Capture the cell that displays the provided text and extract its [X, Y] central coordinate. 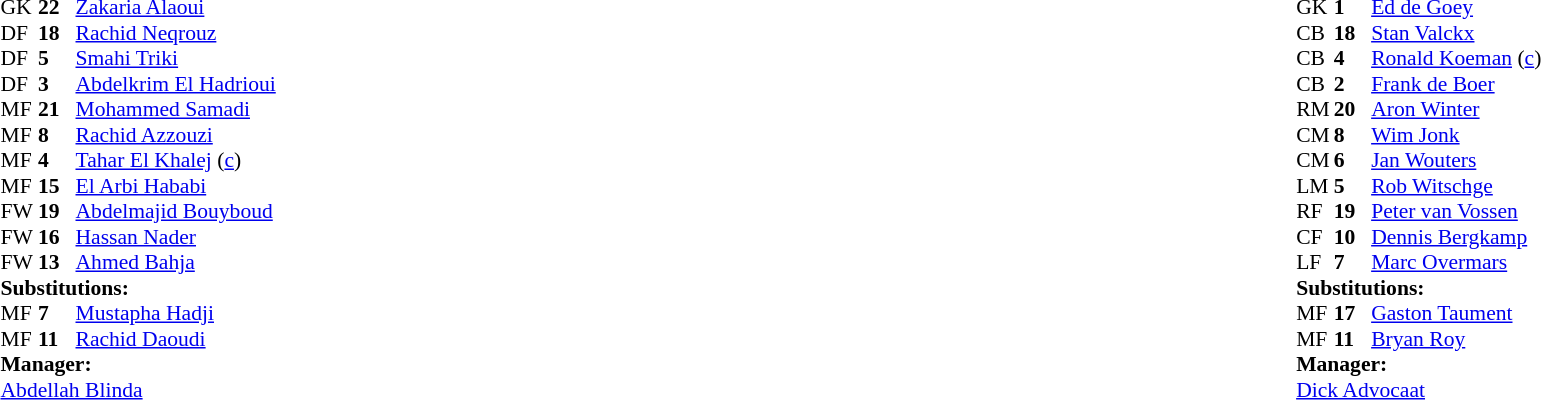
El Arbi Hababi [176, 186]
17 [1353, 313]
Dennis Bergkamp [1456, 237]
13 [57, 263]
Frank de Boer [1456, 84]
Rachid Neqrouz [176, 33]
Smahi Triki [176, 59]
Ahmed Bahja [176, 263]
15 [57, 186]
Ronald Koeman (c) [1456, 59]
Rob Witschge [1456, 186]
Rachid Daoudi [176, 339]
Mustapha Hadji [176, 313]
Peter van Vossen [1456, 211]
10 [1353, 237]
Hassan Nader [176, 237]
Mohammed Samadi [176, 109]
Stan Valckx [1456, 33]
Bryan Roy [1456, 339]
RF [1315, 211]
16 [57, 237]
21 [57, 109]
Tahar El Khalej (c) [176, 161]
3 [57, 84]
Marc Overmars [1456, 263]
Aron Winter [1456, 109]
Rachid Azzouzi [176, 135]
CF [1315, 237]
LF [1315, 263]
Abdelmajid Bouyboud [176, 211]
Gaston Taument [1456, 313]
LM [1315, 186]
2 [1353, 84]
20 [1353, 109]
6 [1353, 161]
RM [1315, 109]
Wim Jonk [1456, 135]
Jan Wouters [1456, 161]
Abdelkrim El Hadrioui [176, 84]
